From the cell containing the given text, extract its center point as [X, Y] coordinate. 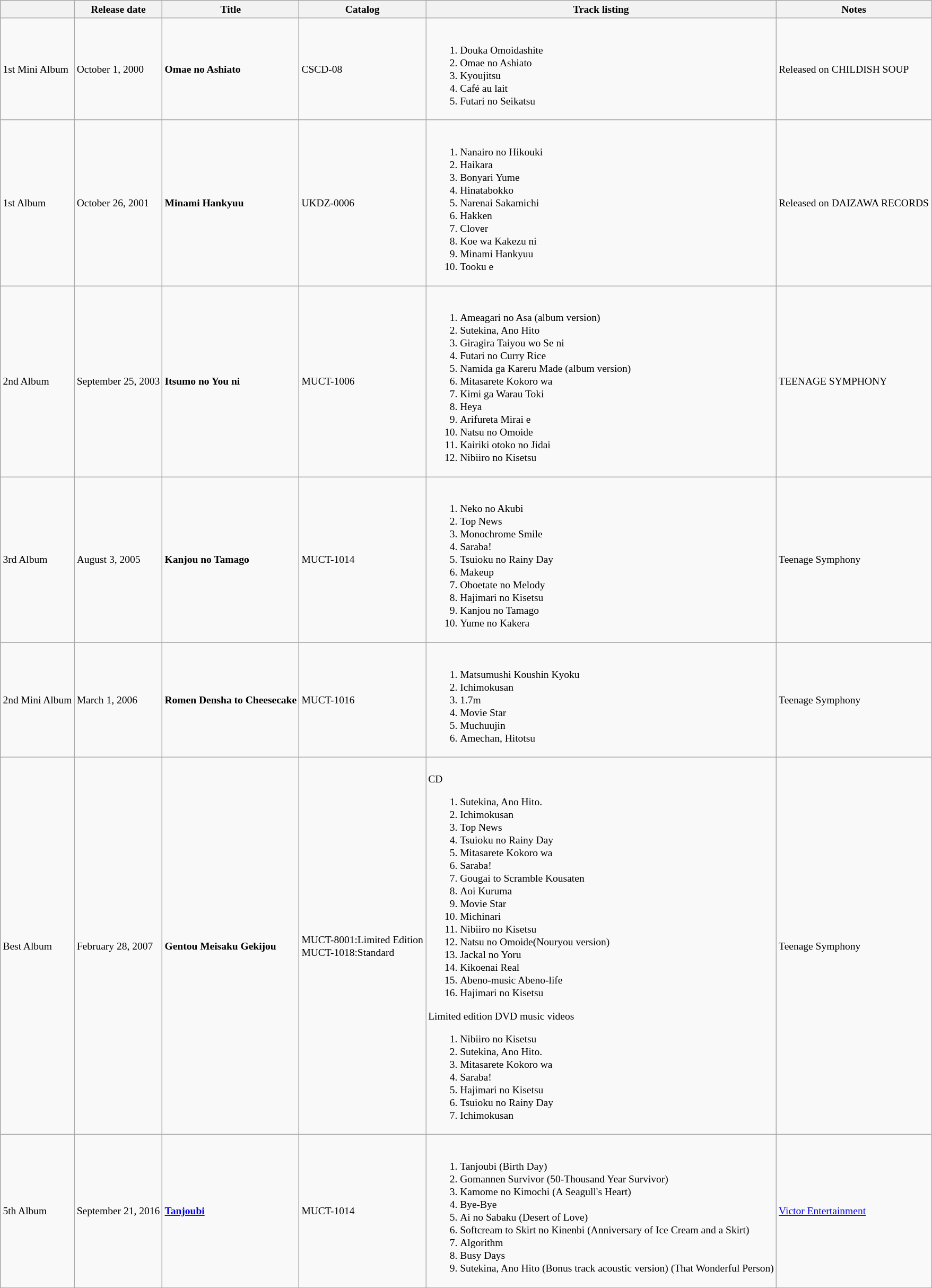
March 1, 2006 [118, 700]
Release date [118, 10]
UKDZ-0006 [363, 203]
Victor Entertainment [853, 1211]
1st Mini Album [37, 69]
2nd Mini Album [37, 700]
Nanairo no HikoukiHaikaraBonyari YumeHinatabokkoNarenai SakamichiHakkenCloverKoe wa Kakezu niMinami HankyuuTooku e [602, 203]
Released on CHILDISH SOUP [853, 69]
Released on DAIZAWA RECORDS [853, 203]
TEENAGE SYMPHONY [853, 381]
2nd Album [37, 381]
Itsumo no You ni [231, 381]
Matsumushi Koushin KyokuIchimokusan1.7mMovie StarMuchuujinAmechan, Hitotsu [602, 700]
MUCT-8001:Limited EditionMUCT-1018:Standard [363, 945]
Best Album [37, 945]
October 1, 2000 [118, 69]
Omae no Ashiato [231, 69]
September 21, 2016 [118, 1211]
Gentou Meisaku Gekijou [231, 945]
MUCT-1006 [363, 381]
August 3, 2005 [118, 560]
Kanjou no Tamago [231, 560]
Track listing [602, 10]
CSCD-08 [363, 69]
Minami Hankyuu [231, 203]
Catalog [363, 10]
October 26, 2001 [118, 203]
5th Album [37, 1211]
MUCT-1016 [363, 700]
September 25, 2003 [118, 381]
Romen Densha to Cheesecake [231, 700]
Douka OmoidashiteOmae no AshiatoKyoujitsuCafé au laitFutari no Seikatsu [602, 69]
Neko no AkubiTop NewsMonochrome SmileSaraba!Tsuioku no Rainy DayMakeupOboetate no MelodyHajimari no KisetsuKanjou no TamagoYume no Kakera [602, 560]
February 28, 2007 [118, 945]
3rd Album [37, 560]
1st Album [37, 203]
Notes [853, 10]
Tanjoubi [231, 1211]
Title [231, 10]
